Pinpoint the cell where the given text exists, returning its [X, Y] midpoint coordinate. 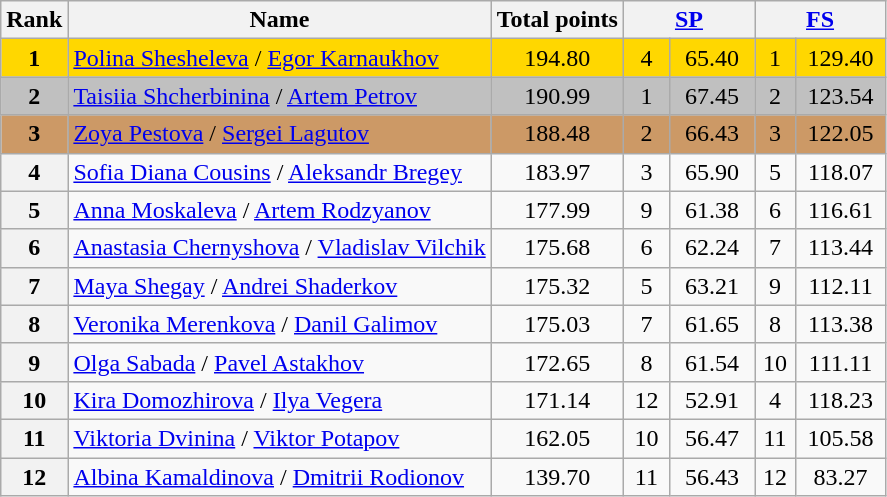
Total points [557, 20]
62.24 [712, 248]
112.11 [840, 286]
Rank [34, 20]
Anna Moskaleva / Artem Rodzyanov [280, 210]
65.90 [712, 172]
Polina Shesheleva / Egor Karnaukhov [280, 58]
66.43 [712, 134]
183.97 [557, 172]
Maya Shegay / Andrei Shaderkov [280, 286]
177.99 [557, 210]
175.03 [557, 324]
67.45 [712, 96]
61.54 [712, 362]
194.80 [557, 58]
61.65 [712, 324]
113.38 [840, 324]
175.32 [557, 286]
111.11 [840, 362]
129.40 [840, 58]
SP [688, 20]
61.38 [712, 210]
83.27 [840, 477]
Veronika Merenkova / Danil Galimov [280, 324]
171.14 [557, 400]
Zoya Pestova / Sergei Lagutov [280, 134]
122.05 [840, 134]
56.47 [712, 438]
Viktoria Dvinina / Viktor Potapov [280, 438]
Anastasia Chernyshova / Vladislav Vilchik [280, 248]
116.61 [840, 210]
FS [820, 20]
162.05 [557, 438]
63.21 [712, 286]
139.70 [557, 477]
118.07 [840, 172]
52.91 [712, 400]
175.68 [557, 248]
118.23 [840, 400]
Taisiia Shcherbinina / Artem Petrov [280, 96]
190.99 [557, 96]
Name [280, 20]
Olga Sabada / Pavel Astakhov [280, 362]
113.44 [840, 248]
Albina Kamaldinova / Dmitrii Rodionov [280, 477]
172.65 [557, 362]
56.43 [712, 477]
Kira Domozhirova / Ilya Vegera [280, 400]
Sofia Diana Cousins / Aleksandr Bregey [280, 172]
65.40 [712, 58]
188.48 [557, 134]
105.58 [840, 438]
123.54 [840, 96]
